Pinpoint the cell where the given text exists, returning its [X, Y] midpoint coordinate. 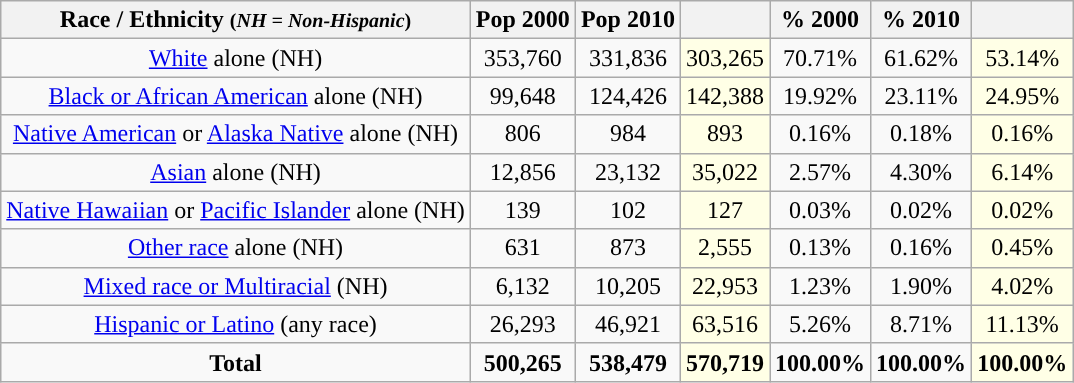
142,388 [724, 96]
70.71% [820, 58]
Pop 2000 [522, 20]
4.02% [1022, 286]
873 [628, 248]
63,516 [724, 324]
0.13% [820, 248]
6,132 [522, 286]
Mixed race or Multiracial (NH) [236, 286]
Hispanic or Latino (any race) [236, 324]
0.03% [820, 210]
% 2010 [922, 20]
331,836 [628, 58]
Pop 2010 [628, 20]
24.95% [1022, 96]
124,426 [628, 96]
White alone (NH) [236, 58]
353,760 [522, 58]
303,265 [724, 58]
26,293 [522, 324]
99,648 [522, 96]
Race / Ethnicity (NH = Non-Hispanic) [236, 20]
23,132 [628, 172]
% 2000 [820, 20]
127 [724, 210]
22,953 [724, 286]
893 [724, 134]
1.23% [820, 286]
Other race alone (NH) [236, 248]
6.14% [1022, 172]
35,022 [724, 172]
10,205 [628, 286]
102 [628, 210]
12,856 [522, 172]
806 [522, 134]
538,479 [628, 362]
1.90% [922, 286]
631 [522, 248]
Asian alone (NH) [236, 172]
0.45% [1022, 248]
5.26% [820, 324]
139 [522, 210]
2,555 [724, 248]
570,719 [724, 362]
Native Hawaiian or Pacific Islander alone (NH) [236, 210]
Native American or Alaska Native alone (NH) [236, 134]
11.13% [1022, 324]
46,921 [628, 324]
Total [236, 362]
0.18% [922, 134]
23.11% [922, 96]
Black or African American alone (NH) [236, 96]
500,265 [522, 362]
8.71% [922, 324]
61.62% [922, 58]
4.30% [922, 172]
984 [628, 134]
2.57% [820, 172]
53.14% [1022, 58]
19.92% [820, 96]
